Identify which cell holds the provided text, then report its (X, Y) central coordinate. 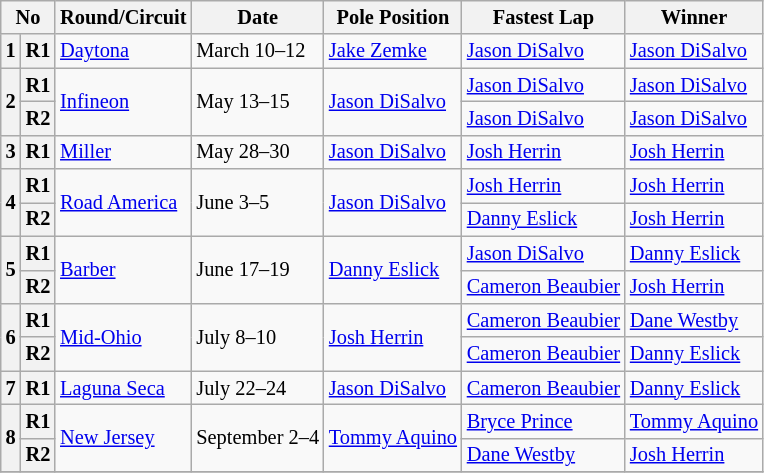
July 22–24 (258, 388)
June 3–5 (258, 202)
5 (11, 270)
June 17–19 (258, 270)
July 8–10 (258, 336)
Road America (123, 202)
New Jersey (123, 438)
Fastest Lap (544, 17)
May 28–30 (258, 152)
No (28, 17)
Round/Circuit (123, 17)
Barber (123, 270)
3 (11, 152)
Mid-Ohio (123, 336)
Miller (123, 152)
7 (11, 388)
6 (11, 336)
May 13–15 (258, 102)
8 (11, 438)
Bryce Prince (544, 421)
Daytona (123, 51)
1 (11, 51)
Laguna Seca (123, 388)
Winner (694, 17)
Date (258, 17)
Infineon (123, 102)
2 (11, 102)
Jake Zemke (393, 51)
March 10–12 (258, 51)
Pole Position (393, 17)
4 (11, 202)
September 2–4 (258, 438)
